From the cell containing the given text, extract its center point as [x, y] coordinate. 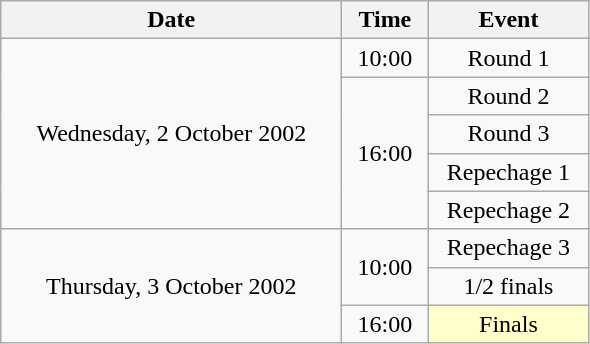
1/2 finals [508, 286]
Repechage 1 [508, 172]
Round 1 [508, 58]
Date [172, 20]
Event [508, 20]
Thursday, 3 October 2002 [172, 286]
Round 3 [508, 134]
Repechage 3 [508, 248]
Round 2 [508, 96]
Wednesday, 2 October 2002 [172, 134]
Finals [508, 324]
Repechage 2 [508, 210]
Time [385, 20]
